Capture the cell that displays the provided text and extract its (X, Y) central coordinate. 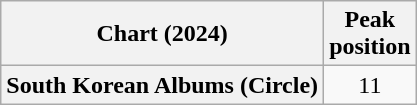
11 (370, 85)
Chart (2024) (162, 34)
South Korean Albums (Circle) (162, 85)
Peakposition (370, 34)
